From the cell containing the given text, extract its center point as (X, Y) coordinate. 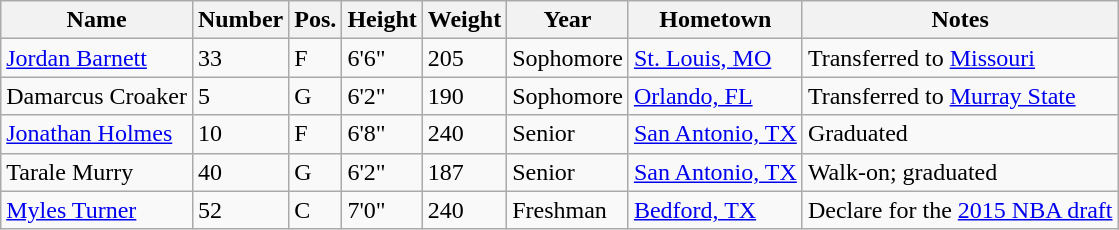
Orlando, FL (715, 96)
190 (464, 96)
St. Louis, MO (715, 58)
7'0" (382, 210)
Declare for the 2015 NBA draft (960, 210)
52 (240, 210)
10 (240, 134)
5 (240, 96)
Notes (960, 20)
Pos. (316, 20)
Height (382, 20)
Jordan Barnett (97, 58)
Number (240, 20)
Graduated (960, 134)
C (316, 210)
Year (568, 20)
6'8" (382, 134)
Hometown (715, 20)
187 (464, 172)
Freshman (568, 210)
Bedford, TX (715, 210)
Tarale Murry (97, 172)
205 (464, 58)
Transferred to Murray State (960, 96)
40 (240, 172)
Myles Turner (97, 210)
Name (97, 20)
6'6" (382, 58)
Jonathan Holmes (97, 134)
Damarcus Croaker (97, 96)
Weight (464, 20)
Walk-on; graduated (960, 172)
33 (240, 58)
Transferred to Missouri (960, 58)
